Determine the (x, y) coordinate at the center of the cell enclosing the given text.  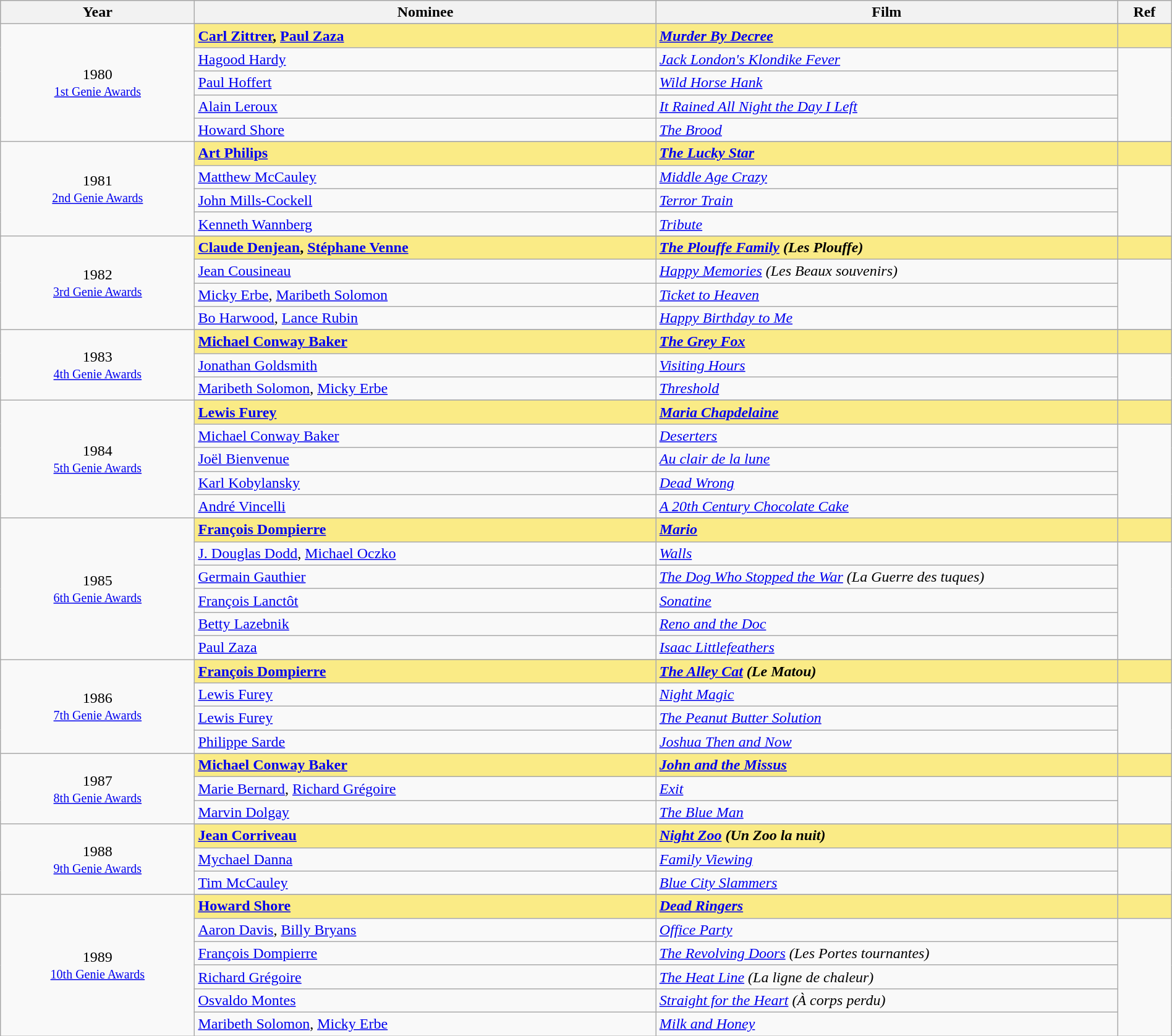
Carl Zittrer, Paul Zaza (425, 36)
It Rained All Night the Day I Left (886, 106)
1987 8th Genie Awards (98, 789)
Happy Memories (Les Beaux souvenirs) (886, 271)
Exit (886, 789)
Threshold (886, 389)
Ticket to Heaven (886, 295)
Matthew McCauley (425, 177)
Walls (886, 553)
Nominee (425, 12)
Dead Wrong (886, 483)
Year (98, 12)
Middle Age Crazy (886, 177)
John and the Missus (886, 765)
The Revolving Doors (Les Portes tournantes) (886, 953)
Isaac Littlefeathers (886, 647)
1988 9th Genie Awards (98, 859)
Marie Bernard, Richard Grégoire (425, 789)
Richard Grégoire (425, 977)
Family Viewing (886, 859)
Alain Leroux (425, 106)
The Heat Line (La ligne de chaleur) (886, 977)
Mario (886, 530)
Jonathan Goldsmith (425, 365)
Dead Ringers (886, 906)
Tim McCauley (425, 883)
André Vincelli (425, 506)
Au clair de la lune (886, 459)
Murder By Decree (886, 36)
1982 3rd Genie Awards (98, 282)
Hagood Hardy (425, 59)
Karl Kobylansky (425, 483)
The Grey Fox (886, 342)
1989 10th Genie Awards (98, 965)
Joshua Then and Now (886, 742)
Marvin Dolgay (425, 812)
The Lucky Star (886, 153)
Blue City Slammers (886, 883)
Sonatine (886, 600)
Paul Zaza (425, 647)
The Dog Who Stopped the War (La Guerre des tuques) (886, 577)
Claude Denjean, Stéphane Venne (425, 247)
1985 6th Genie Awards (98, 588)
Ref (1145, 12)
Micky Erbe, Maribeth Solomon (425, 295)
1981 2nd Genie Awards (98, 189)
Night Magic (886, 695)
Paul Hoffert (425, 83)
Bo Harwood, Lance Rubin (425, 318)
The Blue Man (886, 812)
Aaron Davis, Billy Bryans (425, 930)
Osvaldo Montes (425, 1000)
Straight for the Heart (À corps perdu) (886, 1000)
J. Douglas Dodd, Michael Oczko (425, 553)
Night Zoo (Un Zoo la nuit) (886, 836)
Jean Corriveau (425, 836)
A 20th Century Chocolate Cake (886, 506)
The Alley Cat (Le Matou) (886, 671)
Deserters (886, 436)
1984 5th Genie Awards (98, 459)
Philippe Sarde (425, 742)
The Brood (886, 130)
Maria Chapdelaine (886, 412)
Mychael Danna (425, 859)
The Plouffe Family (Les Plouffe) (886, 247)
Visiting Hours (886, 365)
Terror Train (886, 200)
Office Party (886, 930)
Film (886, 12)
Happy Birthday to Me (886, 318)
Joël Bienvenue (425, 459)
Germain Gauthier (425, 577)
Tribute (886, 224)
John Mills-Cockell (425, 200)
Reno and the Doc (886, 624)
Jean Cousineau (425, 271)
1986 7th Genie Awards (98, 706)
Art Philips (425, 153)
Betty Lazebnik (425, 624)
Milk and Honey (886, 1024)
1980 1st Genie Awards (98, 83)
The Peanut Butter Solution (886, 718)
François Lanctôt (425, 600)
Wild Horse Hank (886, 83)
Jack London's Klondike Fever (886, 59)
Kenneth Wannberg (425, 224)
1983 4th Genie Awards (98, 365)
